From the cell containing the given text, extract its center point as (x, y) coordinate. 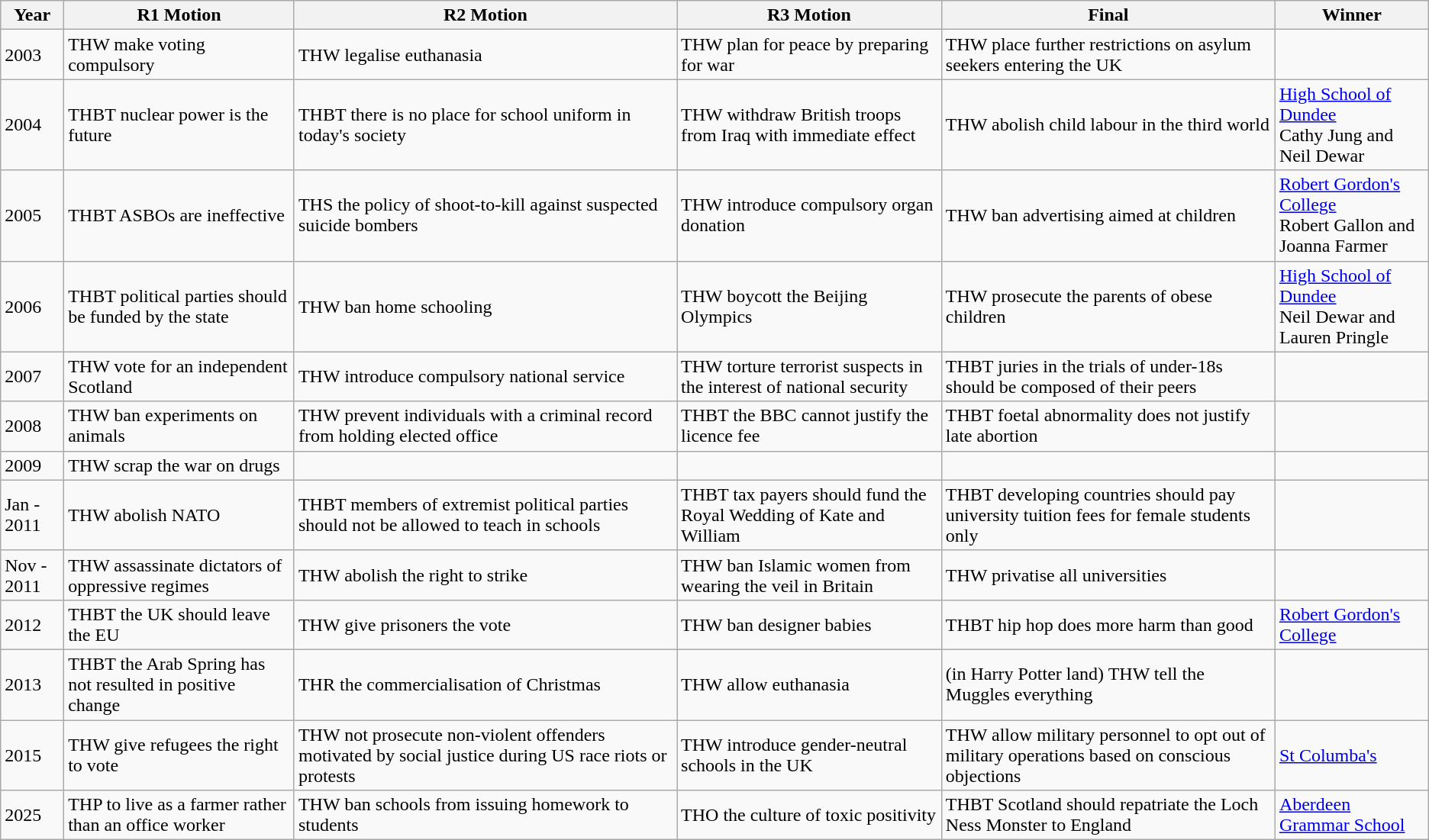
THW ban designer babies (809, 624)
THW ban experiments on animals (179, 426)
THW place further restrictions on asylum seekers entering the UK (1108, 55)
THW privatise all universities (1108, 575)
THW torture terrorist suspects in the interest of national security (809, 377)
THR the commercialisation of Christmas (485, 684)
THBT members of extremist political parties should not be allowed to teach in schools (485, 515)
THBT developing countries should pay university tuition fees for female students only (1108, 515)
Robert Gordon's CollegeRobert Gallon and Joanna Farmer (1351, 215)
2003 (32, 55)
THBT foetal abnormality does not justify late abortion (1108, 426)
THBT hip hop does more harm than good (1108, 624)
THW scrap the war on drugs (179, 465)
THW plan for peace by preparing for war (809, 55)
2015 (32, 755)
THW prevent individuals with a criminal record from holding elected office (485, 426)
2004 (32, 125)
2013 (32, 684)
Jan - 2011 (32, 515)
2007 (32, 377)
THBT juries in the trials of under-18s should be composed of their peers (1108, 377)
THW withdraw British troops from Iraq with immediate effect (809, 125)
THW give refugees the right to vote (179, 755)
THBT political parties should be funded by the state (179, 307)
THW boycott the Beijing Olympics (809, 307)
Year (32, 15)
2006 (32, 307)
THW ban advertising aimed at children (1108, 215)
Nov - 2011 (32, 575)
2012 (32, 624)
THW not prosecute non-violent offenders motivated by social justice during US race riots or protests (485, 755)
R2 Motion (485, 15)
THW legalise euthanasia (485, 55)
St Columba's (1351, 755)
THW ban schools from issuing homework to students (485, 815)
THW introduce compulsory organ donation (809, 215)
THO the culture of toxic positivity (809, 815)
Robert Gordon's College (1351, 624)
THW allow euthanasia (809, 684)
THW ban home schooling (485, 307)
High School of DundeeCathy Jung and Neil Dewar (1351, 125)
THBT nuclear power is the future (179, 125)
R3 Motion (809, 15)
2025 (32, 815)
THP to live as a farmer rather than an office worker (179, 815)
THW vote for an independent Scotland (179, 377)
THW allow military personnel to opt out of military operations based on conscious objections (1108, 755)
THBT Scotland should repatriate the Loch Ness Monster to England (1108, 815)
Final (1108, 15)
THW make voting compulsory (179, 55)
THW introduce gender-neutral schools in the UK (809, 755)
(in Harry Potter land) THW tell the Muggles everything (1108, 684)
2009 (32, 465)
2008 (32, 426)
Winner (1351, 15)
2005 (32, 215)
THBT tax payers should fund the Royal Wedding of Kate and William (809, 515)
THBT the UK should leave the EU (179, 624)
THBT there is no place for school uniform in today's society (485, 125)
High School of DundeeNeil Dewar and Lauren Pringle (1351, 307)
R1 Motion (179, 15)
THW ban Islamic women from wearing the veil in Britain (809, 575)
THW introduce compulsory national service (485, 377)
THW prosecute the parents of obese children (1108, 307)
THW abolish NATO (179, 515)
THW abolish the right to strike (485, 575)
THS the policy of shoot-to-kill against suspected suicide bombers (485, 215)
Aberdeen Grammar School (1351, 815)
THBT the Arab Spring has not resulted in positive change (179, 684)
THW give prisoners the vote (485, 624)
THBT the BBC cannot justify the licence fee (809, 426)
THW abolish child labour in the third world (1108, 125)
THBT ASBOs are ineffective (179, 215)
THW assassinate dictators of oppressive regimes (179, 575)
